From the cell containing the given text, extract its center point as [x, y] coordinate. 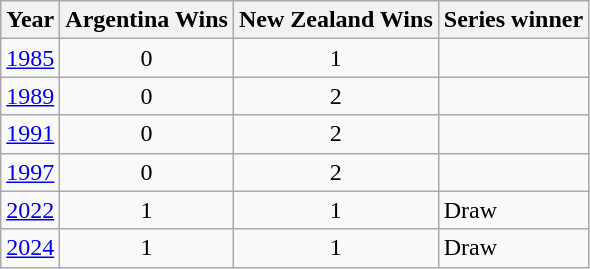
New Zealand Wins [336, 20]
1997 [30, 172]
2022 [30, 210]
1991 [30, 134]
2024 [30, 248]
1989 [30, 96]
Argentina Wins [147, 20]
1985 [30, 58]
Series winner [513, 20]
Year [30, 20]
